Pinpoint the cell where the given text exists, returning its (x, y) midpoint coordinate. 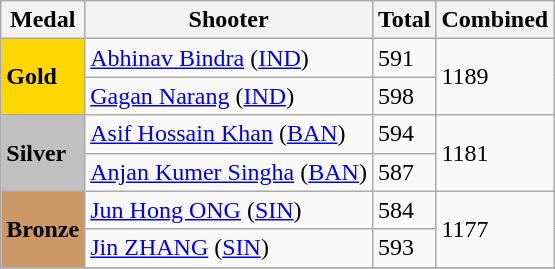
Gagan Narang (IND) (229, 96)
Shooter (229, 20)
Anjan Kumer Singha (BAN) (229, 172)
593 (404, 248)
584 (404, 210)
Silver (43, 153)
591 (404, 58)
Medal (43, 20)
587 (404, 172)
Jin ZHANG (SIN) (229, 248)
Combined (495, 20)
1177 (495, 229)
1189 (495, 77)
Bronze (43, 229)
Total (404, 20)
598 (404, 96)
Jun Hong ONG (SIN) (229, 210)
Gold (43, 77)
Abhinav Bindra (IND) (229, 58)
1181 (495, 153)
Asif Hossain Khan (BAN) (229, 134)
594 (404, 134)
